From the cell containing the given text, extract its center point as (X, Y) coordinate. 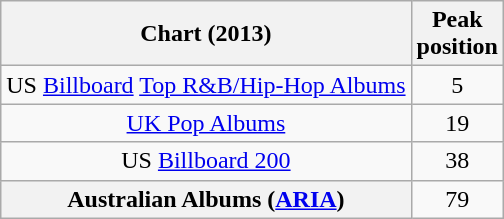
79 (457, 199)
US Billboard Top R&B/Hip-Hop Albums (206, 85)
5 (457, 85)
US Billboard 200 (206, 161)
19 (457, 123)
UK Pop Albums (206, 123)
Peakposition (457, 34)
Australian Albums (ARIA) (206, 199)
Chart (2013) (206, 34)
38 (457, 161)
